Detect which cell encompasses the target text, then output its (x, y) center coordinate. 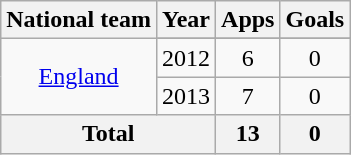
Year (186, 20)
Goals (315, 20)
6 (248, 58)
England (79, 77)
7 (248, 96)
Total (108, 134)
13 (248, 134)
2013 (186, 96)
2012 (186, 58)
Apps (248, 20)
National team (79, 20)
